Determine the (X, Y) coordinate at the center of the cell enclosing the given text.  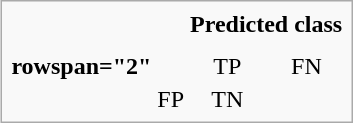
TN (228, 99)
Predicted class (266, 24)
rowspan="2" (82, 66)
FP (171, 99)
TP (228, 66)
FN (306, 66)
